Return the (x, y) coordinate for the center point of the cell that contains the specified text.  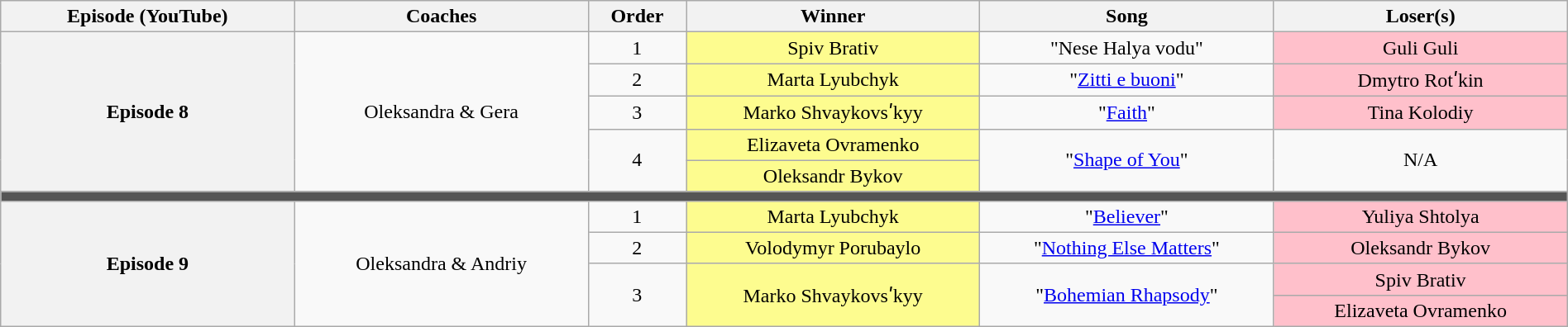
Song (1126, 17)
"Nese Halya vodu" (1126, 48)
Episode (YouTube) (147, 17)
Oleksandra & Gera (442, 112)
Tina Kolodiy (1421, 112)
"Zitti e buoni" (1126, 80)
Coaches (442, 17)
Episode 9 (147, 263)
Loser(s) (1421, 17)
Winner (834, 17)
Yuliya Shtolya (1421, 216)
Order (637, 17)
4 (637, 160)
Oleksandra & Andriy (442, 263)
Volodymyr Porubaylo (834, 248)
Episode 8 (147, 112)
"Faith" (1126, 112)
N/A (1421, 160)
"Nothing Else Matters" (1126, 248)
"Shape of You" (1126, 160)
Dmytro Rotʹkin (1421, 80)
"Believer" (1126, 216)
Guli Guli (1421, 48)
"Bohemian Rhapsody" (1126, 295)
